Locate the cell with the specified text and output its [X, Y] center coordinate. 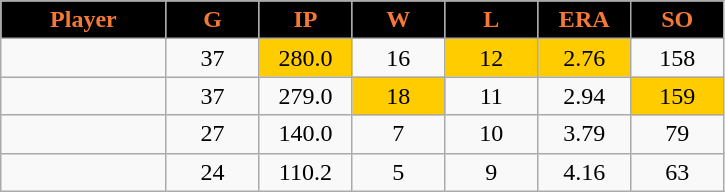
280.0 [306, 58]
ERA [584, 20]
158 [678, 58]
9 [492, 172]
159 [678, 96]
110.2 [306, 172]
140.0 [306, 134]
63 [678, 172]
12 [492, 58]
5 [398, 172]
L [492, 20]
16 [398, 58]
W [398, 20]
10 [492, 134]
Player [84, 20]
18 [398, 96]
3.79 [584, 134]
G [212, 20]
79 [678, 134]
IP [306, 20]
279.0 [306, 96]
7 [398, 134]
2.94 [584, 96]
27 [212, 134]
24 [212, 172]
4.16 [584, 172]
11 [492, 96]
SO [678, 20]
2.76 [584, 58]
